Capture the cell that displays the provided text and extract its [x, y] central coordinate. 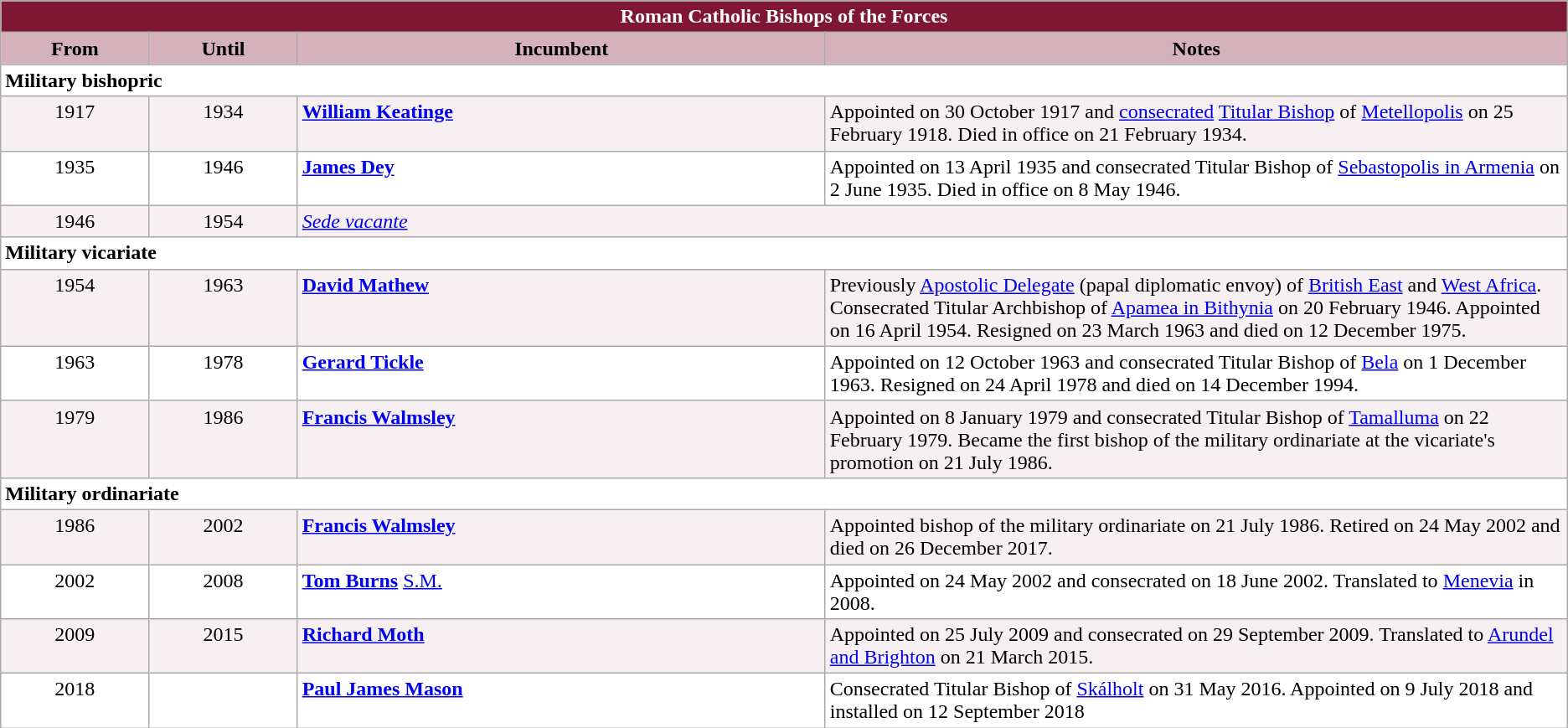
2018 [75, 700]
Gerard Tickle [561, 374]
Richard Moth [561, 647]
David Mathew [561, 307]
Appointed bishop of the military ordinariate on 21 July 1986. Retired on 24 May 2002 and died on 26 December 2017. [1196, 536]
From [75, 49]
1935 [75, 178]
William Keatinge [561, 124]
Until [223, 49]
Sede vacante [932, 221]
Military ordinariate [784, 493]
Consecrated Titular Bishop of Skálholt on 31 May 2016. Appointed on 9 July 2018 and installed on 12 September 2018 [1196, 700]
Appointed on 30 October 1917 and consecrated Titular Bishop of Metellopolis on 25 February 1918. Died in office on 21 February 1934. [1196, 124]
1917 [75, 124]
1978 [223, 374]
Appointed on 12 October 1963 and consecrated Titular Bishop of Bela on 1 December 1963. Resigned on 24 April 1978 and died on 14 December 1994. [1196, 374]
Tom Burns S.M. [561, 591]
Military bishopric [784, 80]
Paul James Mason [561, 700]
Notes [1196, 49]
Roman Catholic Bishops of the Forces [784, 17]
1979 [75, 439]
1934 [223, 124]
Appointed on 25 July 2009 and consecrated on 29 September 2009. Translated to Arundel and Brighton on 21 March 2015. [1196, 647]
2008 [223, 591]
James Dey [561, 178]
Incumbent [561, 49]
Appointed on 13 April 1935 and consecrated Titular Bishop of Sebastopolis in Armenia on 2 June 1935. Died in office on 8 May 1946. [1196, 178]
Appointed on 24 May 2002 and consecrated on 18 June 2002. Translated to Menevia in 2008. [1196, 591]
2015 [223, 647]
Military vicariate [784, 253]
2009 [75, 647]
